Provide the [x, y] coordinate of the cell's center where the given text is located.  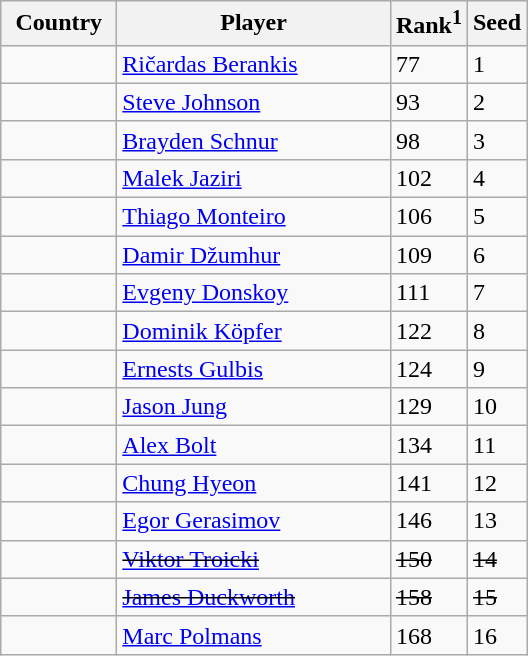
Country [59, 24]
Damir Džumhur [254, 255]
7 [496, 293]
12 [496, 483]
124 [428, 369]
8 [496, 331]
102 [428, 178]
134 [428, 445]
Egor Gerasimov [254, 521]
10 [496, 407]
141 [428, 483]
6 [496, 255]
2 [496, 102]
150 [428, 559]
14 [496, 559]
5 [496, 217]
3 [496, 140]
Steve Johnson [254, 102]
Player [254, 24]
16 [496, 635]
Malek Jaziri [254, 178]
1 [496, 64]
77 [428, 64]
Ričardas Berankis [254, 64]
Marc Polmans [254, 635]
Brayden Schnur [254, 140]
9 [496, 369]
Jason Jung [254, 407]
Thiago Monteiro [254, 217]
106 [428, 217]
Evgeny Donskoy [254, 293]
111 [428, 293]
11 [496, 445]
15 [496, 597]
98 [428, 140]
129 [428, 407]
168 [428, 635]
146 [428, 521]
13 [496, 521]
Chung Hyeon [254, 483]
122 [428, 331]
Rank1 [428, 24]
Seed [496, 24]
93 [428, 102]
Viktor Troicki [254, 559]
109 [428, 255]
Alex Bolt [254, 445]
Ernests Gulbis [254, 369]
4 [496, 178]
Dominik Köpfer [254, 331]
James Duckworth [254, 597]
158 [428, 597]
